For the text-containing cell, return its midpoint in (x, y) coordinate format. 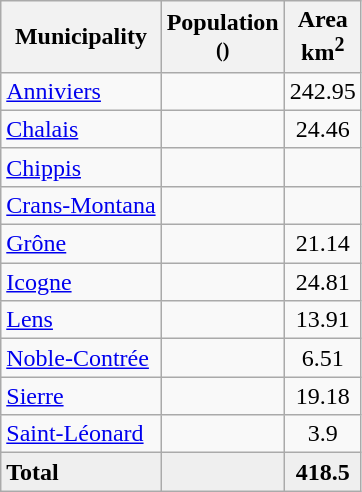
242.95 (322, 91)
Anniviers (81, 91)
24.81 (322, 282)
Municipality (81, 37)
24.46 (322, 129)
Sierre (81, 396)
19.18 (322, 396)
Area km2 (322, 37)
Icogne (81, 282)
Saint-Léonard (81, 434)
418.5 (322, 472)
Noble-Contrée (81, 358)
6.51 (322, 358)
Chalais (81, 129)
13.91 (322, 320)
Grône (81, 244)
Lens (81, 320)
Total (81, 472)
21.14 (322, 244)
Population() (222, 37)
Crans-Montana (81, 205)
3.9 (322, 434)
Chippis (81, 167)
